For the text-containing cell, return its midpoint in (X, Y) coordinate format. 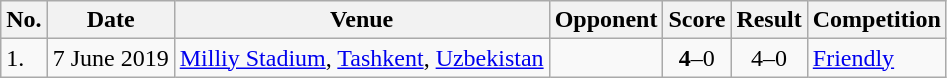
Competition (876, 20)
Opponent (606, 20)
Score (697, 20)
No. (24, 20)
Result (769, 20)
7 June 2019 (110, 58)
Date (110, 20)
Milliy Stadium, Tashkent, Uzbekistan (362, 58)
1. (24, 58)
Venue (362, 20)
Friendly (876, 58)
